Output the [x, y] coordinate of the center of the cell containing the given text.  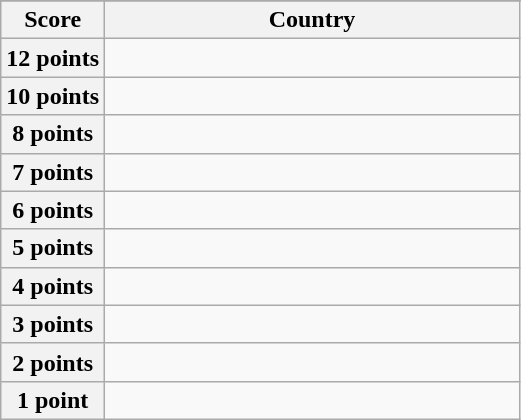
5 points [53, 248]
10 points [53, 96]
12 points [53, 58]
7 points [53, 172]
1 point [53, 400]
3 points [53, 324]
Country [312, 20]
4 points [53, 286]
6 points [53, 210]
Score [53, 20]
8 points [53, 134]
2 points [53, 362]
